Capture the cell that displays the provided text and extract its [x, y] central coordinate. 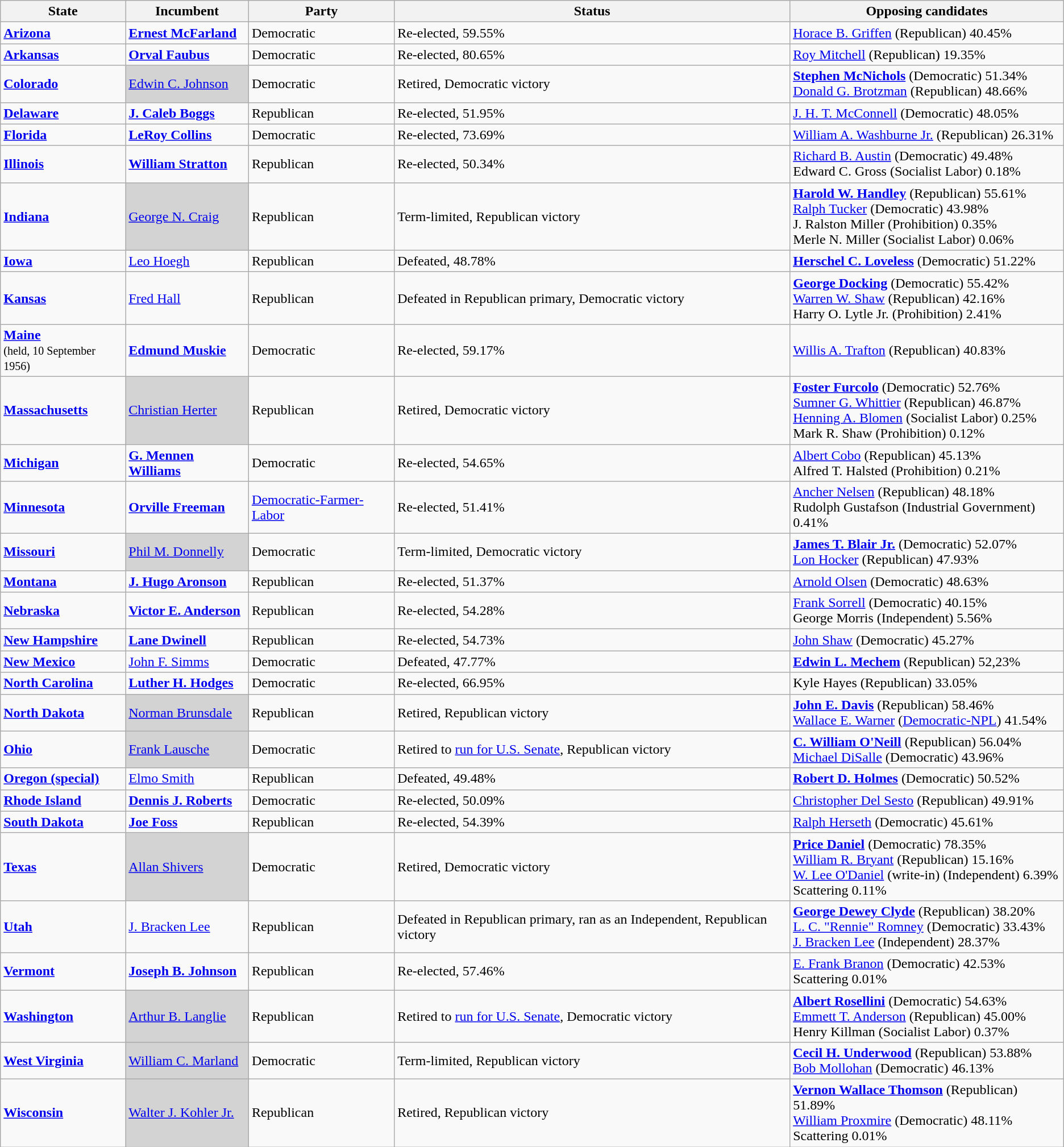
Re-elected, 51.41% [592, 508]
West Virginia [63, 1061]
Horace B. Griffen (Republican) 40.45% [927, 33]
J. Caleb Boggs [188, 113]
Harold W. Handley (Republican) 55.61%Ralph Tucker (Democratic) 43.98%J. Ralston Miller (Prohibition) 0.35%Merle N. Miller (Socialist Labor) 0.06% [927, 216]
New Hampshire [63, 640]
Cecil H. Underwood (Republican) 53.88%Bob Mollohan (Democratic) 46.13% [927, 1061]
James T. Blair Jr. (Democratic) 52.07%Lon Hocker (Republican) 47.93% [927, 552]
Delaware [63, 113]
Massachusetts [63, 410]
Phil M. Donnelly [188, 552]
Luther H. Hodges [188, 683]
Orval Faubus [188, 55]
C. William O'Neill (Republican) 56.04%Michael DiSalle (Democratic) 43.96% [927, 749]
Kyle Hayes (Republican) 33.05% [927, 683]
Frank Sorrell (Democratic) 40.15%George Morris (Independent) 5.56% [927, 610]
Utah [63, 926]
George Docking (Democratic) 55.42%Warren W. Shaw (Republican) 42.16%Harry O. Lytle Jr. (Prohibition) 2.41% [927, 298]
Joseph B. Johnson [188, 971]
Ernest McFarland [188, 33]
Party [321, 11]
Defeated, 48.78% [592, 261]
Norman Brunsdale [188, 713]
Albert Cobo (Republican) 45.13%Alfred T. Halsted (Prohibition) 0.21% [927, 463]
Re-elected, 80.65% [592, 55]
Texas [63, 866]
Wisconsin [63, 1113]
Re-elected, 54.28% [592, 610]
Walter J. Kohler Jr. [188, 1113]
Retired to run for U.S. Senate, Democratic victory [592, 1016]
Vernon Wallace Thomson (Republican) 51.89%William Proxmire (Democratic) 48.11%Scattering 0.01% [927, 1113]
Illinois [63, 164]
Re-elected, 59.17% [592, 350]
John Shaw (Democratic) 45.27% [927, 640]
Vermont [63, 971]
Maine(held, 10 September 1956) [63, 350]
New Mexico [63, 662]
Defeated in Republican primary, Democratic victory [592, 298]
George N. Craig [188, 216]
Re-elected, 57.46% [592, 971]
Nebraska [63, 610]
Willis A. Trafton (Republican) 40.83% [927, 350]
E. Frank Branon (Democratic) 42.53%Scattering 0.01% [927, 971]
J. Bracken Lee [188, 926]
Ralph Herseth (Democratic) 45.61% [927, 822]
Defeated, 49.48% [592, 779]
Iowa [63, 261]
Victor E. Anderson [188, 610]
Re-elected, 54.65% [592, 463]
Edwin L. Mechem (Republican) 52,23% [927, 662]
Foster Furcolo (Democratic) 52.76%Sumner G. Whittier (Republican) 46.87%Henning A. Blomen (Socialist Labor) 0.25%Mark R. Shaw (Prohibition) 0.12% [927, 410]
Robert D. Holmes (Democratic) 50.52% [927, 779]
Term-limited, Democratic victory [592, 552]
Christian Herter [188, 410]
Oregon (special) [63, 779]
Roy Mitchell (Republican) 19.35% [927, 55]
Re-elected, 59.55% [592, 33]
Dennis J. Roberts [188, 800]
Fred Hall [188, 298]
Democratic-Farmer-Labor [321, 508]
Re-elected, 51.37% [592, 581]
Florida [63, 135]
John E. Davis (Republican) 58.46%Wallace E. Warner (Democratic-NPL) 41.54% [927, 713]
Rhode Island [63, 800]
Orville Freeman [188, 508]
Re-elected, 73.69% [592, 135]
Colorado [63, 84]
Montana [63, 581]
G. Mennen Williams [188, 463]
Defeated, 47.77% [592, 662]
George Dewey Clyde (Republican) 38.20%L. C. "Rennie" Romney (Democratic) 33.43%J. Bracken Lee (Independent) 28.37% [927, 926]
Stephen McNichols (Democratic) 51.34%Donald G. Brotzman (Republican) 48.66% [927, 84]
Arnold Olsen (Democratic) 48.63% [927, 581]
Kansas [63, 298]
Incumbent [188, 11]
Opposing candidates [927, 11]
William A. Washburne Jr. (Republican) 26.31% [927, 135]
J. Hugo Aronson [188, 581]
Allan Shivers [188, 866]
State [63, 11]
South Dakota [63, 822]
Arkansas [63, 55]
Re-elected, 50.34% [592, 164]
Price Daniel (Democratic) 78.35%William R. Bryant (Republican) 15.16%W. Lee O'Daniel (write-in) (Independent) 6.39%Scattering 0.11% [927, 866]
Arizona [63, 33]
Defeated in Republican primary, ran as an Independent, Republican victory [592, 926]
Indiana [63, 216]
Arthur B. Langlie [188, 1016]
Re-elected, 54.73% [592, 640]
Michigan [63, 463]
LeRoy Collins [188, 135]
North Dakota [63, 713]
Joe Foss [188, 822]
Re-elected, 50.09% [592, 800]
Edwin C. Johnson [188, 84]
Washington [63, 1016]
North Carolina [63, 683]
Herschel C. Loveless (Democratic) 51.22% [927, 261]
Albert Rosellini (Democratic) 54.63%Emmett T. Anderson (Republican) 45.00%Henry Killman (Socialist Labor) 0.37% [927, 1016]
Minnesota [63, 508]
John F. Simms [188, 662]
Status [592, 11]
Ancher Nelsen (Republican) 48.18%Rudolph Gustafson (Industrial Government) 0.41% [927, 508]
Re-elected, 66.95% [592, 683]
J. H. T. McConnell (Democratic) 48.05% [927, 113]
Ohio [63, 749]
Christopher Del Sesto (Republican) 49.91% [927, 800]
Leo Hoegh [188, 261]
William C. Marland [188, 1061]
Re-elected, 54.39% [592, 822]
Elmo Smith [188, 779]
Missouri [63, 552]
Re-elected, 51.95% [592, 113]
Retired to run for U.S. Senate, Republican victory [592, 749]
Richard B. Austin (Democratic) 49.48%Edward C. Gross (Socialist Labor) 0.18% [927, 164]
Edmund Muskie [188, 350]
Frank Lausche [188, 749]
Lane Dwinell [188, 640]
William Stratton [188, 164]
